For the text-containing cell, return its midpoint in (X, Y) coordinate format. 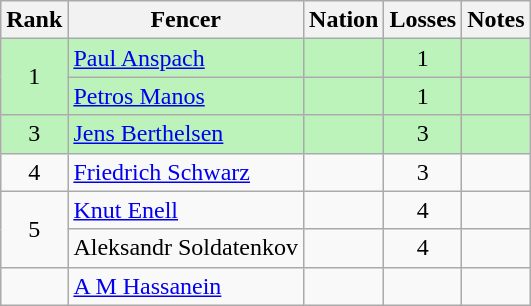
Petros Manos (186, 96)
Aleksandr Soldatenkov (186, 248)
5 (34, 229)
Friedrich Schwarz (186, 172)
Paul Anspach (186, 58)
Nation (344, 20)
Jens Berthelsen (186, 134)
Losses (423, 20)
A M Hassanein (186, 286)
Fencer (186, 20)
Rank (34, 20)
Knut Enell (186, 210)
Notes (496, 20)
